Detect which cell encompasses the target text, then output its (X, Y) center coordinate. 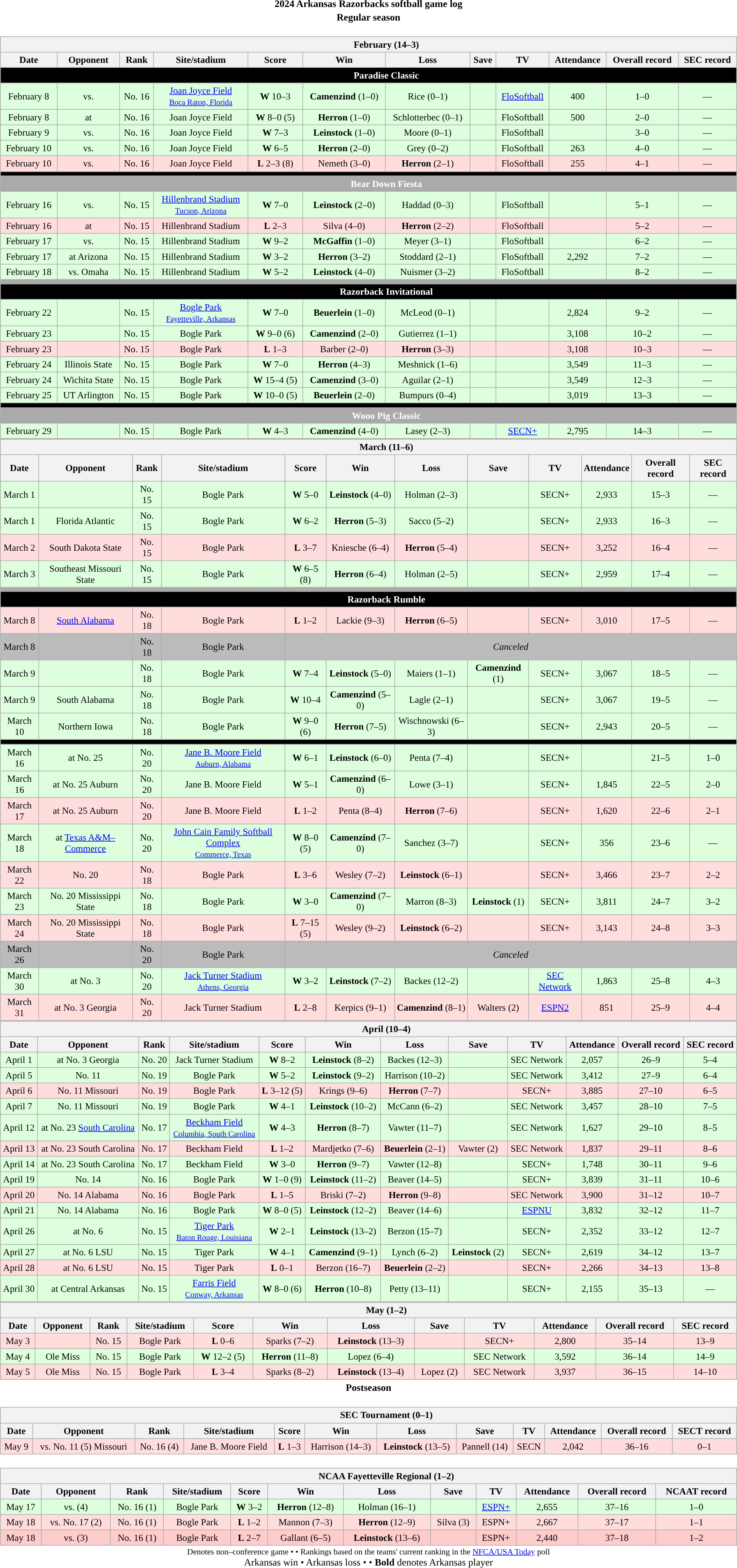
Lackie (9–3) (360, 621)
vs. No. 17 (2) (76, 1522)
Camenzind (3–0) (344, 380)
25–9 (661, 1008)
9–2 (642, 312)
Holman (2–5) (431, 574)
May 9 (16, 1446)
McCann (6–2) (415, 1106)
vs. (4) (76, 1507)
UT Arlington (88, 395)
28–10 (651, 1106)
Herron (12–8) (305, 1507)
29–11 (651, 1148)
April 21 (19, 1210)
Maiers (1–1) (431, 673)
ESPNU (537, 1210)
10–3 (642, 349)
W 10–0 (5) (276, 395)
35–14 (635, 1341)
2,155 (592, 1289)
Leinstock (13–5) (417, 1446)
April 12 (19, 1127)
10–7 (710, 1195)
Backes (12–2) (431, 981)
No. 11 (88, 1076)
8–2 (642, 272)
3,412 (592, 1076)
March 22 (20, 875)
at Texas A&M–Commerce (86, 843)
Illinois State (88, 365)
Tiger ParkBaton Rouge, Louisiana (214, 1231)
Leinstock (7–2) (360, 981)
12–3 (642, 380)
March 24 (20, 928)
Schlotterbec (0–1) (428, 118)
Rice (0–1) (428, 96)
3,885 (592, 1091)
6–4 (710, 1076)
3–3 (713, 928)
SECN (529, 1446)
Herron (2–0) (344, 148)
16–3 (661, 521)
2,292 (577, 256)
2,795 (577, 431)
10–6 (710, 1179)
April 26 (19, 1231)
NCAAT record (697, 1491)
May (1–2) (368, 1310)
Lagle (2–1) (431, 700)
2,943 (607, 727)
March 18 (20, 843)
Wesley (7–2) (360, 875)
Herron (8–7) (343, 1127)
Wesley (9–2) (360, 928)
Leinstock (13–2) (343, 1231)
Herron (4–3) (344, 365)
3,832 (592, 1210)
W 12–2 (5) (223, 1357)
L 3–12 (5) (282, 1091)
20–5 (661, 727)
Penta (7–4) (431, 757)
Moore (0–1) (428, 133)
6–5 (710, 1091)
SEC Tournament (0–1) (368, 1415)
Grey (0–2) (428, 148)
8–5 (710, 1127)
W 10–3 (276, 96)
W 1–0 (9) (282, 1179)
L 7–15 (5) (305, 928)
Marron (8–3) (431, 901)
13–8 (710, 1268)
2,266 (592, 1268)
3–2 (713, 901)
3,839 (592, 1179)
Camenzind (8–1) (431, 1008)
May 5 (18, 1372)
W 7–3 (276, 133)
April 19 (19, 1179)
ESPN2 (555, 1008)
2–1 (713, 811)
Florida Atlantic (86, 521)
Herron (1–0) (344, 118)
Briski (7–2) (343, 1195)
Herron (11–8) (290, 1357)
16–4 (661, 547)
3,592 (565, 1357)
at No. 25 (86, 757)
Gallant (6–5) (305, 1538)
Herron (3–3) (428, 349)
15–3 (661, 494)
Beaver (14–5) (415, 1179)
W 5–1 (305, 784)
Nemeth (3–0) (344, 164)
at No. 3 (86, 981)
27–9 (651, 1076)
Camenzind (4–0) (344, 431)
February 25 (29, 395)
Haddad (0–3) (428, 205)
March 30 (20, 981)
L 1–5 (282, 1195)
April 28 (19, 1268)
March (11–6) (368, 447)
May 17 (21, 1507)
33–12 (651, 1231)
Wischnowski (6–3) (431, 727)
34–12 (651, 1252)
1–1 (697, 1522)
14–9 (705, 1357)
Silva (4–0) (344, 226)
Aguilar (2–1) (428, 380)
April 13 (19, 1148)
36–14 (635, 1357)
5–4 (710, 1060)
1,837 (592, 1148)
2,667 (547, 1522)
12–7 (710, 1231)
2,440 (547, 1538)
Herron (9–7) (343, 1164)
Gutierrez (1–1) (428, 334)
Herron (7–6) (431, 811)
John Cain Family Softball ComplexCommerce, Texas (223, 843)
2–2 (713, 875)
Beuerlein (2–1) (415, 1148)
W 8–0 (6) (282, 1289)
April (10–4) (368, 1029)
Krings (9–6) (343, 1091)
7–5 (710, 1106)
24–8 (661, 928)
37–18 (617, 1538)
at Arizona (88, 256)
4–3 (713, 981)
April 1 (19, 1060)
April 20 (19, 1195)
14–10 (705, 1372)
Sparks (7–2) (290, 1341)
18–5 (661, 673)
17–4 (661, 574)
2,619 (592, 1252)
March 26 (20, 954)
21–5 (661, 757)
Leinstock (13–3) (371, 1341)
3,457 (592, 1106)
Lynch (6–2) (415, 1252)
37–16 (617, 1507)
2,824 (577, 312)
5–2 (642, 226)
Herron (2–2) (428, 226)
4–0 (642, 148)
Backes (12–3) (415, 1060)
22–6 (661, 811)
vs. No. 11 (5) Missouri (84, 1446)
Nuismer (3–2) (428, 272)
Leinstock (9–2) (343, 1076)
No. 14 (88, 1179)
W 6–5 (8) (305, 574)
Barber (2–0) (344, 349)
Farris FieldConway, Arkansas (214, 1289)
Jack Turner StadiumAthens, Georgia (223, 981)
Razorback Rumble (368, 599)
W 6–1 (305, 757)
Leinstock (8–2) (343, 1060)
Herron (9–8) (415, 1195)
Paradise Classic (368, 75)
2,057 (592, 1060)
6–2 (642, 241)
Leinstock (1) (498, 901)
32–12 (651, 1210)
Leinstock (2) (478, 1252)
Leinstock (13–4) (371, 1372)
Leinstock (2–0) (344, 205)
L 0–1 (282, 1268)
36–15 (635, 1372)
1,863 (607, 981)
at No. 6 (88, 1231)
vs. (3) (76, 1538)
2,800 (565, 1341)
500 (577, 118)
5–1 (642, 205)
L 2–7 (249, 1538)
February 22 (29, 312)
Wooo Pig Classic (368, 416)
Joan Joyce FieldBoca Raton, Florida (201, 96)
Beckham FieldColumbia, South Carolina (214, 1127)
3,466 (607, 875)
Penta (8–4) (360, 811)
South Dakota State (86, 547)
Pannell (14) (485, 1446)
2,959 (607, 574)
February 18 (29, 272)
Camenzind (1–0) (344, 96)
30–11 (651, 1164)
March 3 (20, 574)
Leinstock (1–0) (344, 133)
McLeod (0–1) (428, 312)
Herron (6–5) (431, 621)
April 14 (19, 1164)
L 3–7 (305, 547)
Beaver (14–6) (415, 1210)
March 17 (20, 811)
W 6–5 (276, 148)
3,010 (607, 621)
February 29 (29, 431)
3,143 (607, 928)
at Central Arkansas (88, 1289)
May 4 (18, 1357)
L 2–3 (276, 226)
Holman (16–1) (387, 1507)
Beuerlein (2–0) (344, 395)
Vawter (11–7) (415, 1127)
13–3 (642, 395)
Wichita State (88, 380)
Herron (6–4) (360, 574)
No. 16 (4) (159, 1446)
13–9 (705, 1341)
Lowe (3–1) (431, 784)
W 5–0 (305, 494)
February 9 (29, 133)
Lasey (2–3) (428, 431)
851 (607, 1008)
23–7 (661, 875)
35–13 (651, 1289)
31–11 (651, 1179)
Kerpics (9–1) (360, 1008)
L 3–6 (305, 875)
Harrison (10–2) (415, 1076)
April 6 (19, 1091)
9–6 (710, 1164)
31–12 (651, 1195)
Herron (12–9) (387, 1522)
3,937 (565, 1372)
26–9 (651, 1060)
April 7 (19, 1106)
Camenzind (2–0) (344, 334)
36–16 (637, 1446)
Bogle ParkFayetteville, Arkansas (201, 312)
Beuerlein (2–2) (415, 1268)
Stoddard (2–1) (428, 256)
25–8 (661, 981)
March 31 (20, 1008)
Leinstock (10–2) (343, 1106)
Vawter (2) (478, 1148)
W 6–2 (305, 521)
W 7–4 (305, 673)
Meshnick (1–6) (428, 365)
Leinstock (12–2) (343, 1210)
Walters (2) (498, 1008)
Mannon (7–3) (305, 1522)
Leinstock (13–6) (387, 1538)
W 15–4 (5) (276, 380)
L 2–8 (305, 1008)
13–7 (710, 1252)
255 (577, 164)
29–10 (651, 1127)
April 27 (19, 1252)
Silva (3) (453, 1522)
W 2–1 (282, 1231)
Herron (5–3) (360, 521)
W 10–4 (305, 700)
Leinstock (5–0) (360, 673)
356 (607, 843)
Hillenbrand StadiumTucson, Arizona (201, 205)
L 3–4 (223, 1372)
March 10 (20, 727)
2,352 (592, 1231)
0–1 (704, 1446)
1,620 (607, 811)
Leinstock (6–2) (431, 928)
Herron (10–8) (343, 1289)
8–6 (710, 1148)
37–17 (617, 1522)
Holman (2–3) (431, 494)
1,845 (607, 784)
34–13 (651, 1268)
February (14–3) (368, 44)
14–3 (642, 431)
400 (577, 96)
19–5 (661, 700)
2,042 (573, 1446)
Lopez (2) (439, 1372)
Harrison (14–3) (341, 1446)
Southeast Missouri State (86, 574)
Bumpurs (0–4) (428, 395)
Petty (13–11) (415, 1289)
7–2 (642, 256)
24–7 (661, 901)
Lopez (6–4) (371, 1357)
1,748 (592, 1164)
Camenzind (1) (498, 673)
SECT record (704, 1431)
vs. Omaha (88, 272)
Berzon (15–7) (415, 1231)
Herron (2–1) (428, 164)
3,811 (607, 901)
Leinstock (11–2) (343, 1179)
Berzon (16–7) (343, 1268)
Sacco (5–2) (431, 521)
W 9–2 (276, 241)
17–5 (661, 621)
March 2 (20, 547)
Northern Iowa (86, 727)
March 23 (20, 901)
4–1 (642, 164)
27–10 (651, 1091)
Meyer (3–1) (428, 241)
Leinstock (6–1) (431, 875)
4–4 (713, 1008)
Razorback Invitational (368, 292)
Beuerlein (1–0) (344, 312)
Leinstock (6–0) (360, 757)
11–7 (710, 1210)
Sanchez (3–7) (431, 843)
McGaffin (1–0) (344, 241)
Camenzind (6–0) (360, 784)
Herron (3–2) (344, 256)
Mardjetko (7–6) (343, 1148)
263 (577, 148)
Jane B. Moore FieldAuburn, Alabama (223, 757)
3,019 (577, 395)
10–2 (642, 334)
11–3 (642, 365)
3–0 (642, 133)
L 0–6 (223, 1341)
NCAA Fayetteville Regional (1–2) (368, 1476)
May 3 (18, 1341)
Camenzind (5–0) (360, 700)
W 8–2 (282, 1060)
Vawter (12–8) (415, 1164)
Bear Down Fiesta (368, 184)
Camenzind (9–1) (343, 1252)
Sparks (8–2) (290, 1372)
23–6 (661, 843)
2,655 (547, 1507)
3,900 (592, 1195)
1,627 (592, 1127)
Herron (7–7) (415, 1091)
3,252 (607, 547)
April 5 (19, 1076)
1–2 (697, 1538)
Kniesche (6–4) (360, 547)
L 2–3 (8) (276, 164)
April 30 (19, 1289)
Herron (5–4) (431, 547)
22–5 (661, 784)
Herron (7–5) (360, 727)
